Find where the given text appears and provide that cell's center as (X, Y) coordinate. 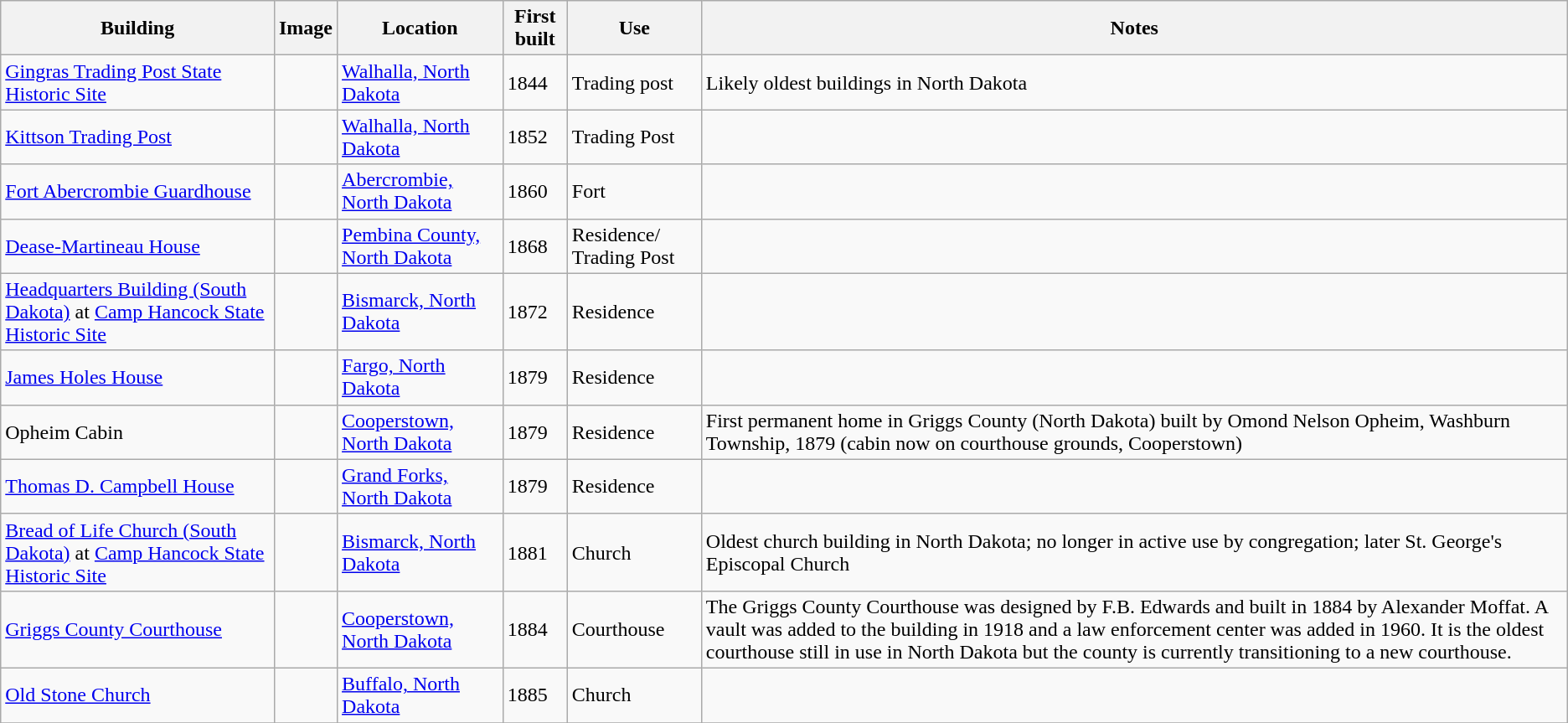
Grand Forks, North Dakota (420, 486)
Abercrombie, North Dakota (420, 191)
Old Stone Church (137, 695)
Griggs County Courthouse (137, 629)
James Holes House (137, 377)
Gingras Trading Post State Historic Site (137, 82)
Fargo, North Dakota (420, 377)
1860 (534, 191)
Trading Post (634, 137)
Building (137, 28)
1884 (534, 629)
Opheim Cabin (137, 432)
Kittson Trading Post (137, 137)
Location (420, 28)
1844 (534, 82)
Fort Abercrombie Guardhouse (137, 191)
Thomas D. Campbell House (137, 486)
Likely oldest buildings in North Dakota (1134, 82)
Headquarters Building (South Dakota) at Camp Hancock State Historic Site (137, 312)
Bread of Life Church (South Dakota) at Camp Hancock State Historic Site (137, 552)
First built (534, 28)
1881 (534, 552)
Dease-Martineau House (137, 246)
Image (305, 28)
Buffalo, North Dakota (420, 695)
Fort (634, 191)
Pembina County, North Dakota (420, 246)
Oldest church building in North Dakota; no longer in active use by congregation; later St. George's Episcopal Church (1134, 552)
Trading post (634, 82)
Residence/ Trading Post (634, 246)
1872 (534, 312)
1885 (534, 695)
1852 (534, 137)
1868 (534, 246)
Notes (1134, 28)
Courthouse (634, 629)
Use (634, 28)
